From the cell containing the given text, extract its center point as (X, Y) coordinate. 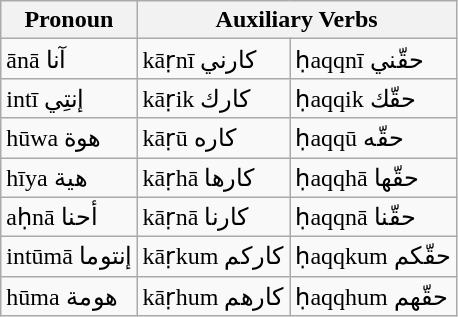
ḥaqqik حقّك (373, 98)
ḥaqqnā حقّنا (373, 217)
hūma هومة (69, 296)
ḥaqqnī حقّني (373, 59)
kāṛū كاره (214, 138)
hīya هية (69, 178)
hūwa هوة (69, 138)
ḥaqqhum حقّهم (373, 296)
aḥnā أحنا (69, 217)
Auxiliary Verbs (296, 20)
Pronoun (69, 20)
ḥaqqkum حقّكم (373, 257)
kāṛkum كاركم (214, 257)
kāṛik كارك (214, 98)
ānā آنا (69, 59)
intī إنتِي (69, 98)
kāṛnī كارني (214, 59)
ḥaqqhā حقّها (373, 178)
kāṛnā كارنا (214, 217)
kāṛhum كارهم (214, 296)
ḥaqqū حقّه (373, 138)
kāṛhā كارها (214, 178)
intūmā إنتوما (69, 257)
